Provide the (X, Y) coordinate of the cell's center where the given text is located.  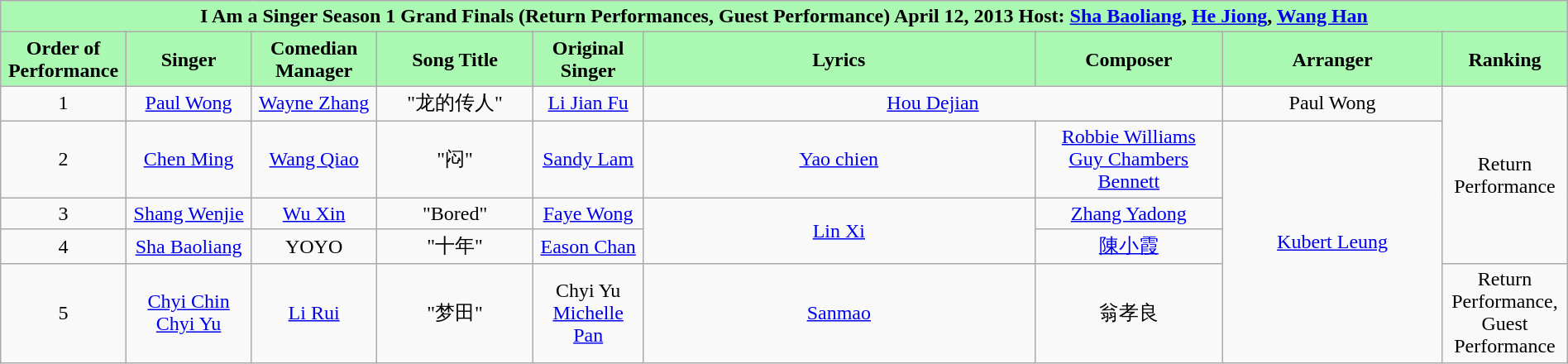
Zhang Yadong (1128, 213)
Shang Wenjie (189, 213)
Arranger (1331, 60)
"闷" (455, 159)
"Bored" (455, 213)
Robbie WilliamsGuy Chambers Bennett (1128, 159)
Composer (1128, 60)
Kubert Leung (1331, 242)
YOYO (314, 247)
Sandy Lam (589, 159)
Order of Performance (64, 60)
Faye Wong (589, 213)
Lyrics (839, 60)
2 (64, 159)
Lin Xi (839, 230)
Comedian Manager (314, 60)
Wang Qiao (314, 159)
陳小霞 (1128, 247)
5 (64, 313)
"梦田" (455, 313)
Chyi ChinChyi Yu (189, 313)
Chyi YuMichelle Pan (589, 313)
Chen Ming (189, 159)
Eason Chan (589, 247)
Ranking (1505, 60)
Wayne Zhang (314, 104)
Li Rui (314, 313)
Song Title (455, 60)
Wu Xin (314, 213)
I Am a Singer Season 1 Grand Finals (Return Performances, Guest Performance) April 12, 2013 Host: Sha Baoliang, He Jiong, Wang Han (784, 17)
Original Singer (589, 60)
Sanmao (839, 313)
Sha Baoliang (189, 247)
Return Performance, Guest Performance (1505, 313)
3 (64, 213)
翁孝良 (1128, 313)
"龙的传人" (455, 104)
4 (64, 247)
Return Performance (1505, 175)
Yao chien (839, 159)
"十年" (455, 247)
Singer (189, 60)
1 (64, 104)
Hou Dejian (933, 104)
Li Jian Fu (589, 104)
